From the cell containing the given text, extract its center point as [x, y] coordinate. 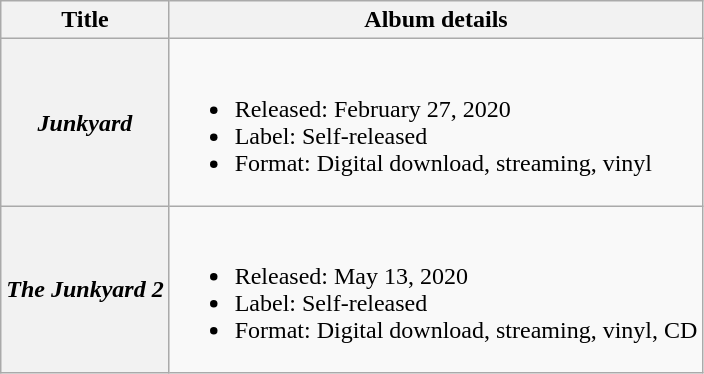
Title [85, 20]
Album details [436, 20]
Junkyard [85, 122]
Released: February 27, 2020Label: Self-releasedFormat: Digital download, streaming, vinyl [436, 122]
Released: May 13, 2020Label: Self-releasedFormat: Digital download, streaming, vinyl, CD [436, 290]
The Junkyard 2 [85, 290]
